Output the (X, Y) coordinate of the center of the cell containing the given text.  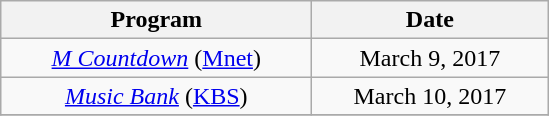
Program (156, 20)
March 10, 2017 (430, 96)
March 9, 2017 (430, 58)
M Countdown (Mnet) (156, 58)
Music Bank (KBS) (156, 96)
Date (430, 20)
